For the text-containing cell, return its midpoint in (X, Y) coordinate format. 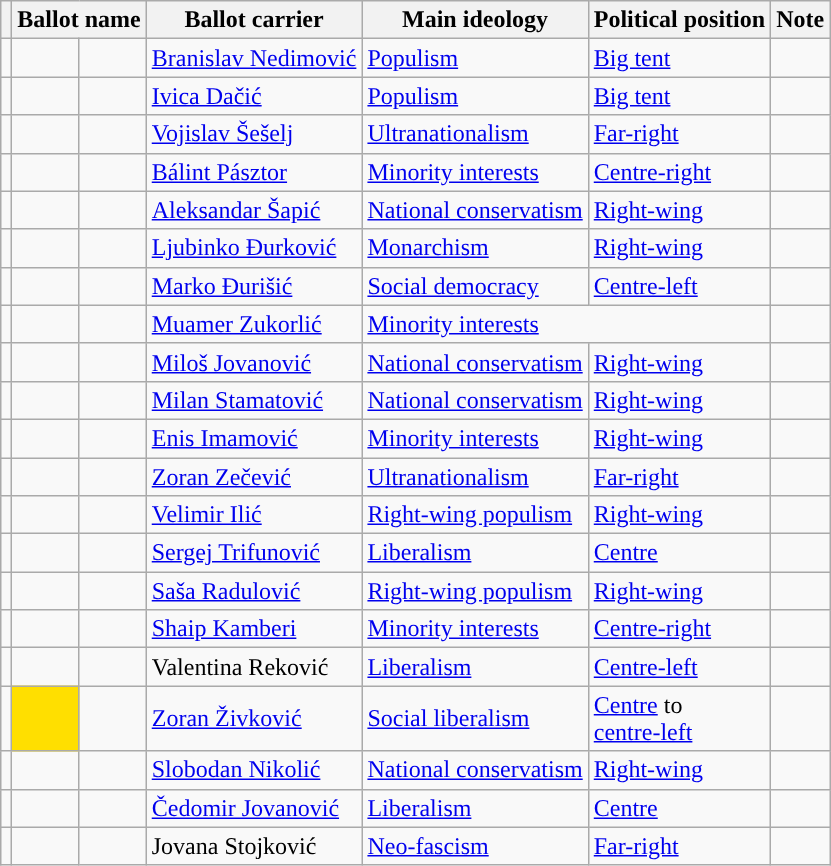
Ivica Dačić (254, 96)
Political position (679, 20)
Ballot name (79, 20)
Bálint Pásztor (254, 172)
Milan Stamatović (254, 400)
Ljubinko Đurković (254, 248)
Aleksandar Šapić (254, 210)
Main ideology (475, 20)
Social democracy (475, 286)
Slobodan Nikolić (254, 770)
Centre tocentre-left (679, 718)
Zoran Živković (254, 718)
Jovana Stojković (254, 846)
Saša Radulović (254, 591)
Muamer Zukorlić (254, 324)
Social liberalism (475, 718)
Sergej Trifunović (254, 553)
Velimir Ilić (254, 515)
Neo-fascism (475, 846)
Note (800, 20)
Valentina Reković (254, 667)
Zoran Zečević (254, 477)
Monarchism (475, 248)
Branislav Nedimović (254, 58)
Enis Imamović (254, 438)
Vojislav Šešelj (254, 134)
Marko Đurišić (254, 286)
Ballot carrier (254, 20)
Shaip Kamberi (254, 629)
Čedomir Jovanović (254, 808)
Miloš Jovanović (254, 362)
